Extract the (X, Y) coordinate from the center of the cell holding the provided text.  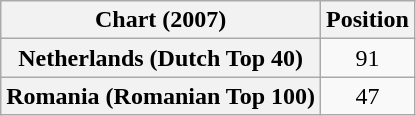
Netherlands (Dutch Top 40) (161, 58)
Position (368, 20)
Chart (2007) (161, 20)
91 (368, 58)
Romania (Romanian Top 100) (161, 96)
47 (368, 96)
